Extract the [x, y] coordinate from the center of the cell holding the provided text.  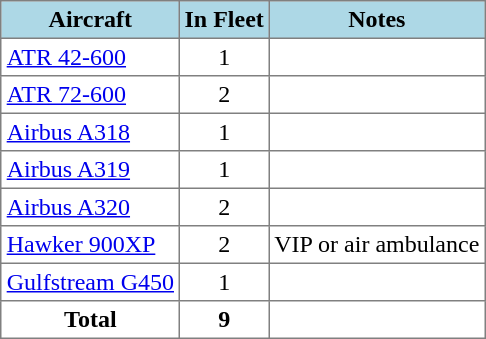
ATR 72-600 [90, 95]
Hawker 900XP [90, 245]
Notes [377, 20]
In Fleet [224, 20]
Airbus A320 [90, 207]
Airbus A319 [90, 170]
Total [90, 320]
VIP or air ambulance [377, 245]
Aircraft [90, 20]
Airbus A318 [90, 132]
Gulfstream G450 [90, 282]
ATR 42-600 [90, 57]
9 [224, 320]
